Locate the cell with the specified text and output its (X, Y) center coordinate. 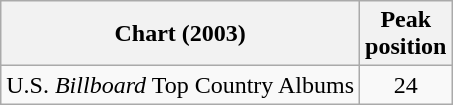
24 (406, 85)
Peakposition (406, 34)
U.S. Billboard Top Country Albums (180, 85)
Chart (2003) (180, 34)
